Output the [X, Y] coordinate of the center of the cell containing the given text.  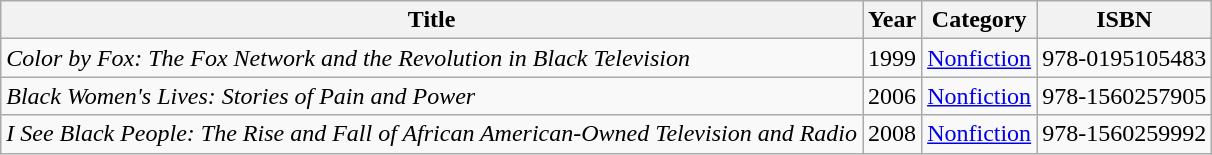
Category [980, 20]
Black Women's Lives: Stories of Pain and Power [432, 96]
978-1560257905 [1124, 96]
ISBN [1124, 20]
2006 [892, 96]
I See Black People: The Rise and Fall of African American-Owned Television and Radio [432, 134]
978-0195105483 [1124, 58]
978-1560259992 [1124, 134]
Title [432, 20]
2008 [892, 134]
Color by Fox: The Fox Network and the Revolution in Black Television [432, 58]
1999 [892, 58]
Year [892, 20]
